Pinpoint the cell where the given text exists, returning its (X, Y) midpoint coordinate. 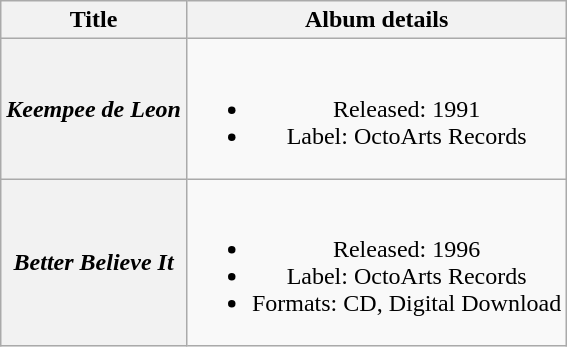
Better Believe It (94, 262)
Released: 1996Label: OctoArts RecordsFormats: CD, Digital Download (376, 262)
Keempee de Leon (94, 109)
Album details (376, 20)
Released: 1991Label: OctoArts Records (376, 109)
Title (94, 20)
